Find where the given text appears and provide that cell's center as (x, y) coordinate. 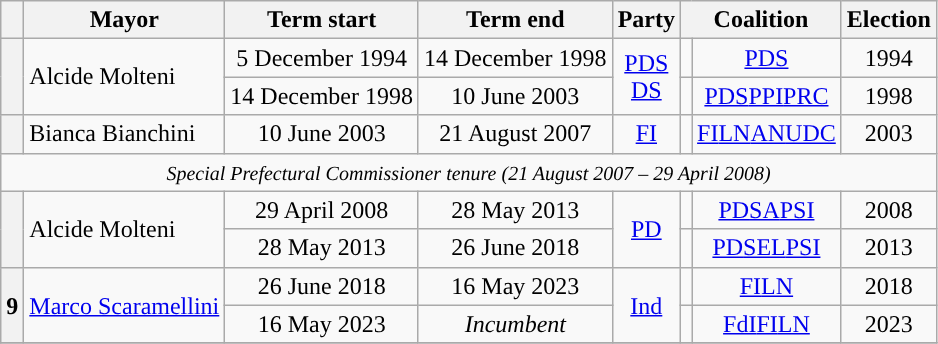
29 April 2008 (322, 210)
2008 (888, 210)
2023 (888, 324)
Special Prefectural Commissioner tenure (21 August 2007 – 29 April 2008) (469, 172)
Incumbent (515, 324)
Mayor (124, 20)
FI (646, 134)
PDSELPSI (767, 248)
9 (12, 305)
PDSAPSI (767, 210)
Bianca Bianchini (124, 134)
1994 (888, 58)
2013 (888, 248)
Term end (515, 20)
5 December 1994 (322, 58)
FdIFILN (767, 324)
Marco Scaramellini (124, 305)
1998 (888, 96)
Ind (646, 305)
Election (888, 20)
21 August 2007 (515, 134)
PDSDS (646, 77)
FILN (767, 286)
Coalition (762, 20)
Term start (322, 20)
2003 (888, 134)
Party (646, 20)
PD (646, 229)
FILNANUDC (767, 134)
2018 (888, 286)
PDSPPIPRC (767, 96)
PDS (767, 58)
